Provide the [X, Y] coordinate of the cell's center where the given text is located.  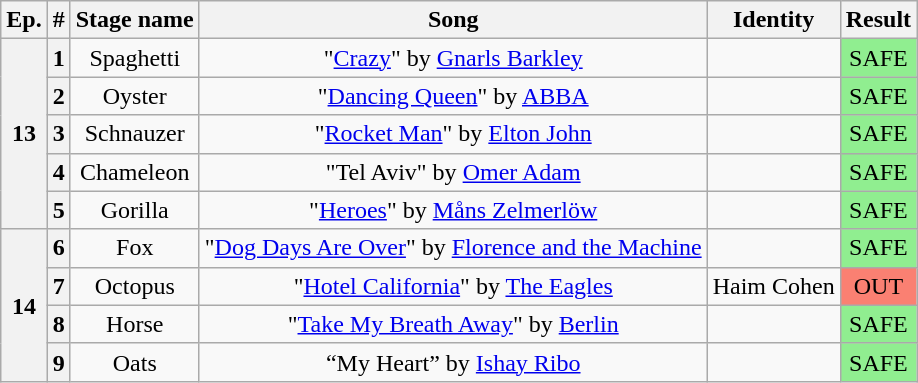
Octopus [134, 286]
Gorilla [134, 210]
# [58, 20]
8 [58, 324]
7 [58, 286]
"Tel Aviv" by Omer Adam [453, 172]
Schnauzer [134, 134]
Chameleon [134, 172]
"Take My Breath Away" by Berlin [453, 324]
"Hotel California" by The Eagles [453, 286]
Fox [134, 248]
“My Heart” by Ishay Ribo [453, 362]
6 [58, 248]
Song [453, 20]
"Dancing Queen" by ABBA [453, 96]
Horse [134, 324]
OUT [878, 286]
4 [58, 172]
14 [24, 305]
"Rocket Man" by Elton John [453, 134]
Haim Cohen [774, 286]
Stage name [134, 20]
Ep. [24, 20]
"Heroes" by Måns Zelmerlöw [453, 210]
2 [58, 96]
13 [24, 134]
5 [58, 210]
3 [58, 134]
9 [58, 362]
Result [878, 20]
Identity [774, 20]
Oats [134, 362]
Spaghetti [134, 58]
"Dog Days Are Over" by Florence and the Machine [453, 248]
1 [58, 58]
Oyster [134, 96]
"Crazy" by Gnarls Barkley [453, 58]
